For the text-containing cell, return its midpoint in [x, y] coordinate format. 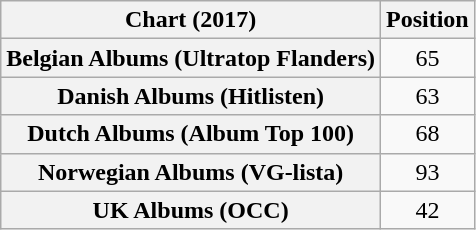
93 [428, 172]
42 [428, 210]
UK Albums (OCC) [191, 210]
Chart (2017) [191, 20]
63 [428, 96]
Position [428, 20]
65 [428, 58]
Belgian Albums (Ultratop Flanders) [191, 58]
Danish Albums (Hitlisten) [191, 96]
Norwegian Albums (VG-lista) [191, 172]
Dutch Albums (Album Top 100) [191, 134]
68 [428, 134]
